Extract the [x, y] coordinate from the center of the cell holding the provided text.  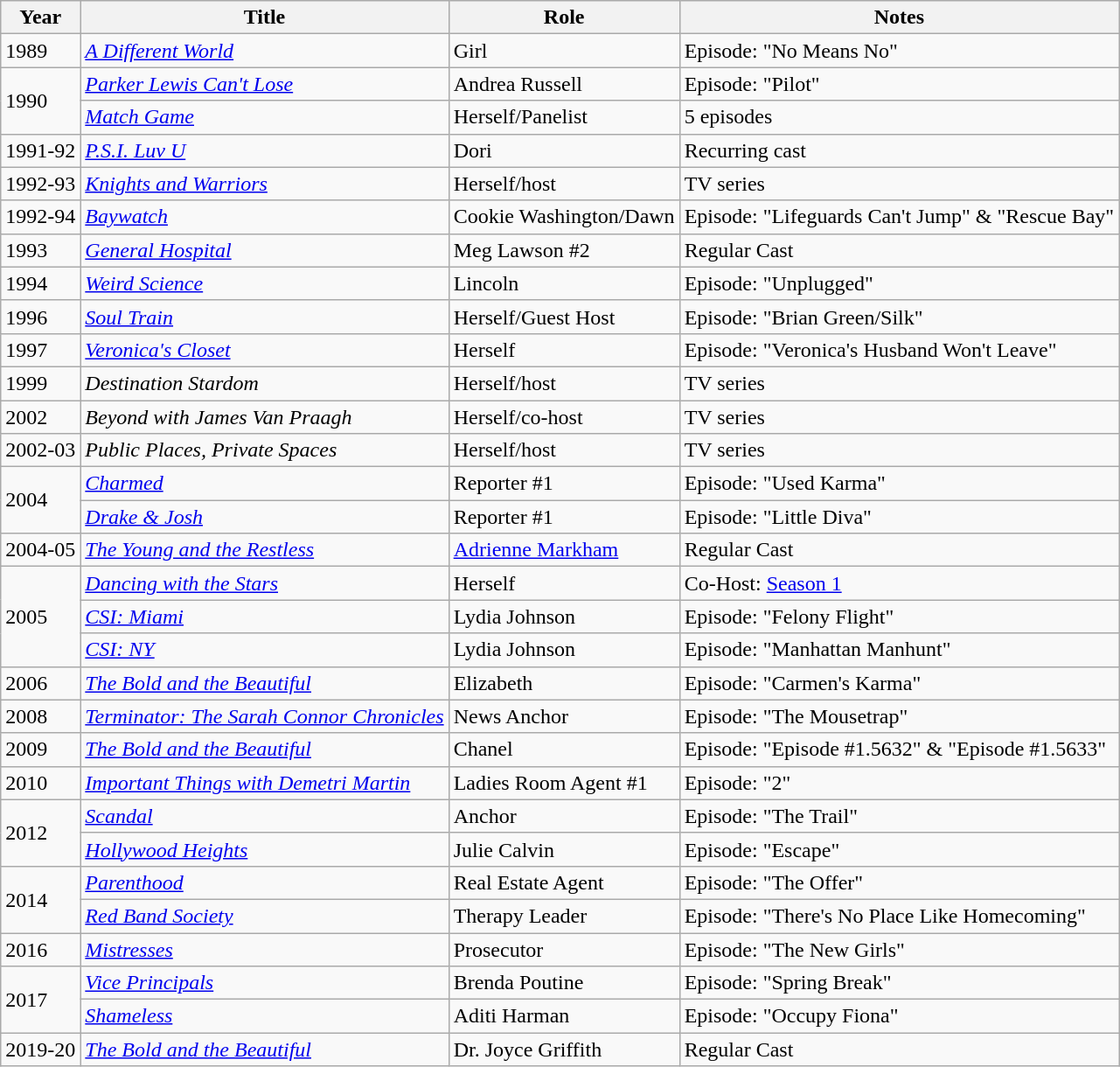
Charmed [264, 484]
2019-20 [40, 1050]
The Young and the Restless [264, 550]
1999 [40, 383]
Chanel [564, 750]
Andrea Russell [564, 84]
1990 [40, 101]
2012 [40, 833]
Episode: "Episode #1.5632" & "Episode #1.5633" [899, 750]
Dr. Joyce Griffith [564, 1050]
1993 [40, 250]
Episode: "2" [899, 783]
2002-03 [40, 450]
2005 [40, 617]
Important Things with Demetri Martin [264, 783]
Ladies Room Agent #1 [564, 783]
5 episodes [899, 117]
Herself/Guest Host [564, 317]
Dori [564, 150]
Julie Calvin [564, 849]
2017 [40, 1000]
Drake & Josh [264, 517]
Cookie Washington/Dawn [564, 217]
Weird Science [264, 283]
Hollywood Heights [264, 849]
Dancing with the Stars [264, 583]
Year [40, 17]
2014 [40, 899]
1992-93 [40, 184]
A Different World [264, 51]
Episode: "The New Girls" [899, 949]
Episode: "Lifeguards Can't Jump" & "Rescue Bay" [899, 217]
Real Estate Agent [564, 882]
Episode: "Used Karma" [899, 484]
Recurring cast [899, 150]
1994 [40, 283]
Episode: "Veronica's Husband Won't Leave" [899, 350]
Meg Lawson #2 [564, 250]
News Anchor [564, 716]
Public Places, Private Spaces [264, 450]
1992-94 [40, 217]
Shameless [264, 1016]
Lincoln [564, 283]
Herself/co-host [564, 417]
Veronica's Closet [264, 350]
Prosecutor [564, 949]
Aditi Harman [564, 1016]
Brenda Poutine [564, 983]
Anchor [564, 816]
Episode: "Occupy Fiona" [899, 1016]
Parenthood [264, 882]
Red Band Society [264, 916]
Title [264, 17]
Co-Host: Season 1 [899, 583]
Episode: "The Offer" [899, 882]
Notes [899, 17]
Episode: "Unplugged" [899, 283]
1996 [40, 317]
CSI: Miami [264, 617]
Knights and Warriors [264, 184]
Herself/Panelist [564, 117]
Episode: "Felony Flight" [899, 617]
2008 [40, 716]
1997 [40, 350]
Therapy Leader [564, 916]
CSI: NY [264, 650]
Girl [564, 51]
Beyond with James Van Praagh [264, 417]
Vice Principals [264, 983]
Episode: "No Means No" [899, 51]
1991-92 [40, 150]
Episode: "Brian Green/Silk" [899, 317]
Episode: "Little Diva" [899, 517]
Match Game [264, 117]
Episode: "Spring Break" [899, 983]
Episode: "Carmen's Karma" [899, 683]
Episode: "Pilot" [899, 84]
General Hospital [264, 250]
Terminator: The Sarah Connor Chronicles [264, 716]
Episode: "There's No Place Like Homecoming" [899, 916]
1989 [40, 51]
Scandal [264, 816]
Soul Train [264, 317]
2004-05 [40, 550]
Parker Lewis Can't Lose [264, 84]
Mistresses [264, 949]
Elizabeth [564, 683]
Episode: "The Mousetrap" [899, 716]
Episode: "Manhattan Manhunt" [899, 650]
2006 [40, 683]
Episode: "The Trail" [899, 816]
Destination Stardom [264, 383]
Adrienne Markham [564, 550]
P.S.I. Luv U [264, 150]
Baywatch [264, 217]
2002 [40, 417]
2004 [40, 500]
2016 [40, 949]
2010 [40, 783]
Role [564, 17]
2009 [40, 750]
Episode: "Escape" [899, 849]
